Scan for the cell matching the given text and deliver its [X, Y] coordinate at center. 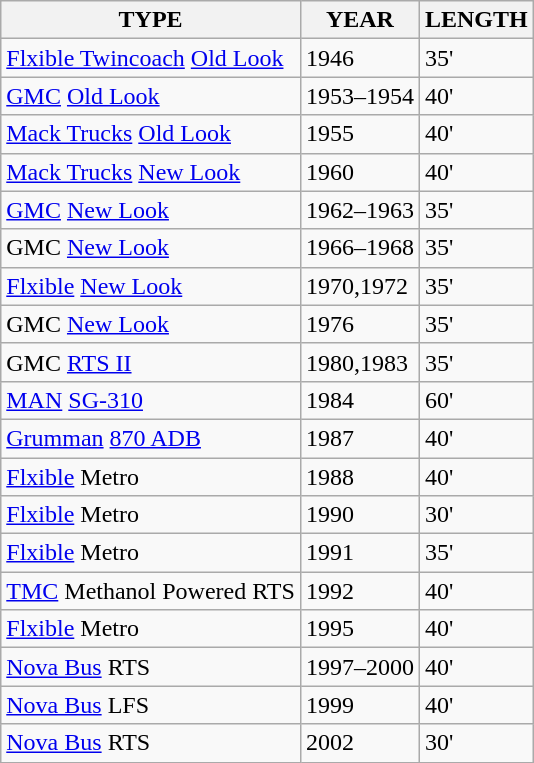
1990 [360, 515]
TYPE [151, 20]
TMC Methanol Powered RTS [151, 591]
1991 [360, 553]
1987 [360, 438]
LENGTH [476, 20]
Nova Bus LFS [151, 705]
Flxible Twincoach Old Look [151, 58]
YEAR [360, 20]
1953–1954 [360, 96]
Mack Trucks Old Look [151, 134]
1997–2000 [360, 667]
GMC Old Look [151, 96]
Flxible New Look [151, 286]
1966–1968 [360, 248]
60' [476, 400]
1946 [360, 58]
2002 [360, 743]
1960 [360, 172]
Mack Trucks New Look [151, 172]
1992 [360, 591]
GMC RTS II [151, 362]
1984 [360, 400]
1970,1972 [360, 286]
Grumman 870 ADB [151, 438]
1962–1963 [360, 210]
1999 [360, 705]
1988 [360, 477]
1976 [360, 324]
1980,1983 [360, 362]
1995 [360, 629]
MAN SG-310 [151, 400]
1955 [360, 134]
